Determine the (X, Y) coordinate at the center of the cell enclosing the given text.  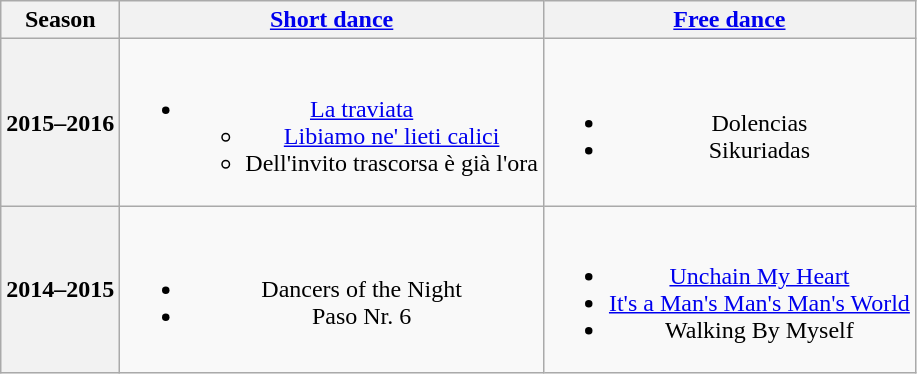
2015–2016 (60, 122)
Short dance (332, 20)
Unchain My Heart It's a Man's Man's Man's World Walking By Myself (729, 290)
Season (60, 20)
2014–2015 (60, 290)
La traviata Libiamo ne' lieti calici Dell'invito trascorsa è già l'ora (332, 122)
Free dance (729, 20)
Dancers of the Night Paso Nr. 6 (332, 290)
Dolencias Sikuriadas (729, 122)
